Scan for the cell matching the given text and deliver its [X, Y] coordinate at center. 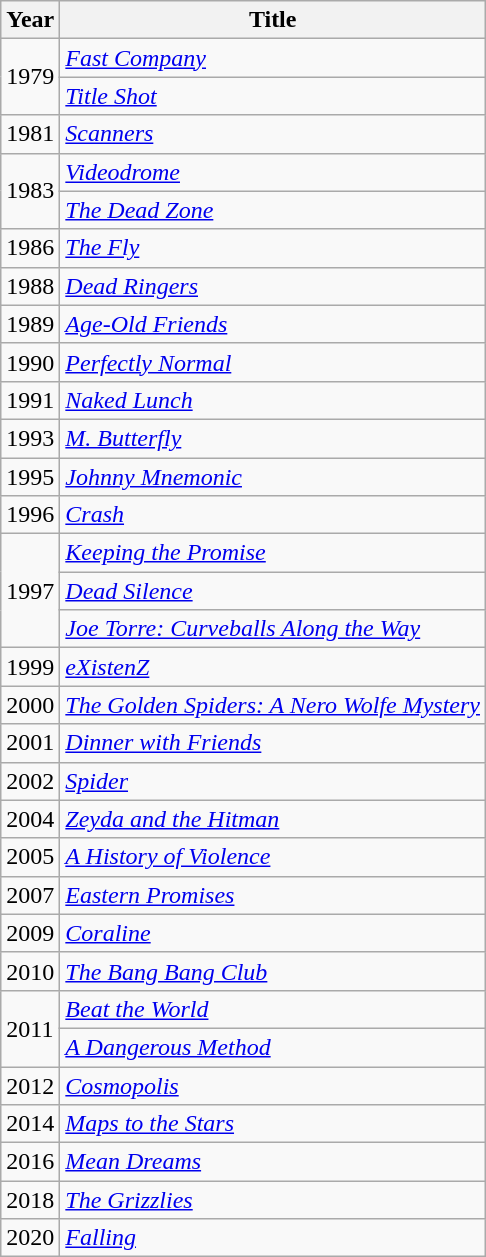
Dead Silence [273, 591]
1993 [30, 438]
eXistenZ [273, 667]
M. Butterfly [273, 438]
Perfectly Normal [273, 362]
Zeyda and the Hitman [273, 819]
The Grizzlies [273, 1200]
Crash [273, 515]
2001 [30, 743]
1988 [30, 286]
1991 [30, 400]
2016 [30, 1162]
A Dangerous Method [273, 1047]
2004 [30, 819]
2007 [30, 895]
2020 [30, 1238]
Beat the World [273, 1009]
Title Shot [273, 96]
1981 [30, 134]
Eastern Promises [273, 895]
Year [30, 20]
Joe Torre: Curveballs Along the Way [273, 629]
Videodrome [273, 172]
2000 [30, 705]
Maps to the Stars [273, 1124]
Keeping the Promise [273, 553]
1983 [30, 191]
2005 [30, 857]
The Dead Zone [273, 210]
Naked Lunch [273, 400]
1996 [30, 515]
The Fly [273, 248]
1997 [30, 591]
1979 [30, 77]
2014 [30, 1124]
Title [273, 20]
Spider [273, 781]
1999 [30, 667]
Age-Old Friends [273, 324]
2002 [30, 781]
The Golden Spiders: A Nero Wolfe Mystery [273, 705]
Mean Dreams [273, 1162]
The Bang Bang Club [273, 971]
Falling [273, 1238]
2011 [30, 1028]
1989 [30, 324]
1995 [30, 477]
Coraline [273, 933]
1990 [30, 362]
Johnny Mnemonic [273, 477]
A History of Violence [273, 857]
Cosmopolis [273, 1085]
2009 [30, 933]
Fast Company [273, 58]
1986 [30, 248]
2018 [30, 1200]
2012 [30, 1085]
2010 [30, 971]
Scanners [273, 134]
Dead Ringers [273, 286]
Dinner with Friends [273, 743]
